Capture the cell that displays the provided text and extract its [x, y] central coordinate. 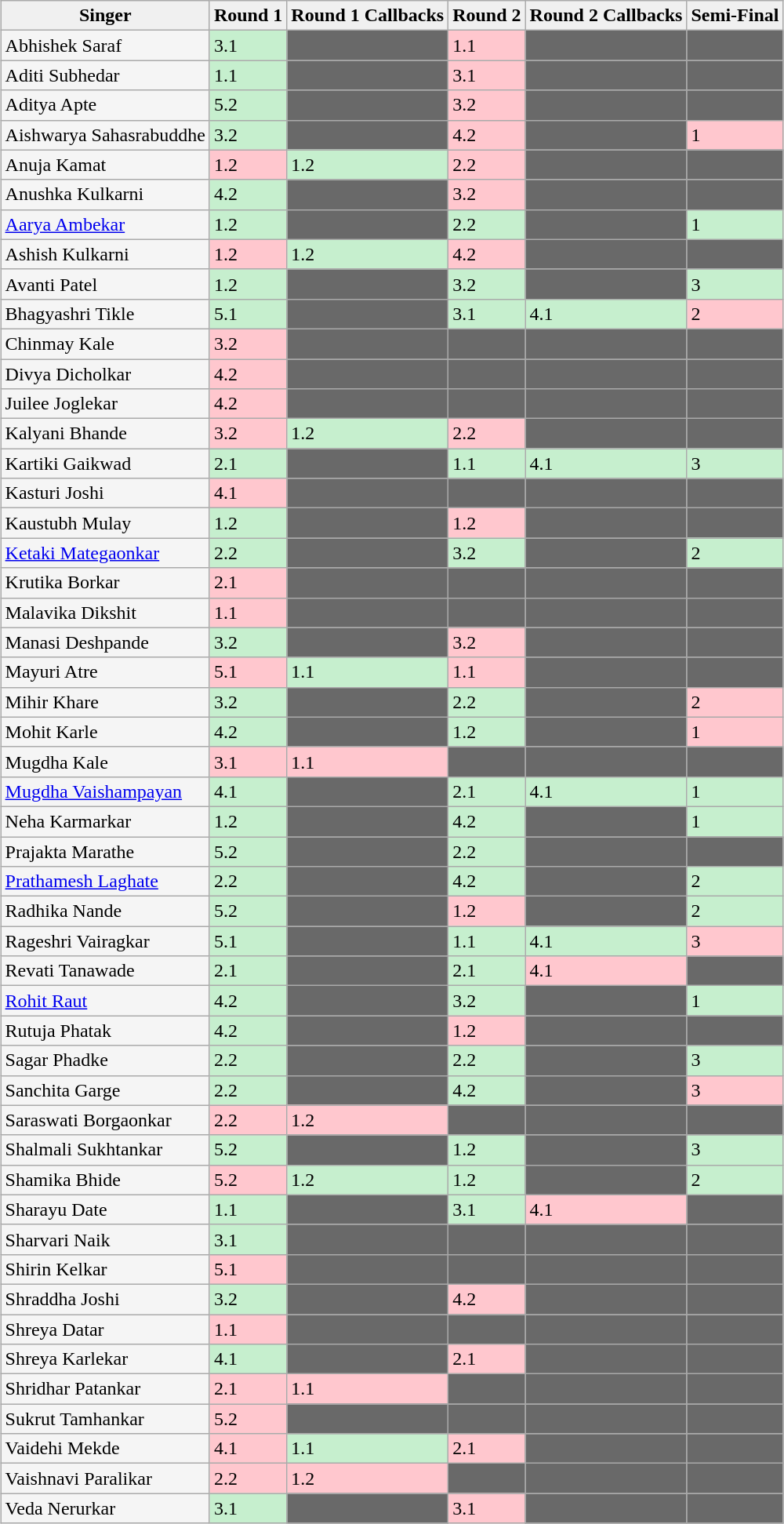
Mihir Khare [105, 702]
Prathamesh Laghate [105, 882]
Round 2 [487, 16]
Bhagyashri Tikle [105, 314]
Vaishnavi Paralikar [105, 1479]
Sukrut Tamhankar [105, 1419]
Saraswati Borgaonkar [105, 1120]
Kartiki Gaikwad [105, 464]
Anushka Kulkarni [105, 195]
Aarya Ambekar [105, 224]
Semi-Final [735, 16]
Malavika Dikshit [105, 613]
Mugdha Kale [105, 762]
Neha Karmarkar [105, 821]
Aditya Apte [105, 105]
Anuja Kamat [105, 165]
Round 1 [248, 16]
Vaidehi Mekde [105, 1449]
Revati Tanawade [105, 971]
Kaustubh Mulay [105, 523]
Round 2 Callbacks [606, 16]
Shraddha Joshi [105, 1299]
Rohit Raut [105, 1001]
Ashish Kulkarni [105, 254]
Sharayu Date [105, 1209]
Chinmay Kale [105, 344]
Rageshri Vairagkar [105, 941]
Round 1 Callbacks [368, 16]
Sanchita Garge [105, 1090]
Avanti Patel [105, 284]
Singer [105, 16]
Aditi Subhedar [105, 75]
Veda Nerurkar [105, 1508]
Mayuri Atre [105, 672]
Shreya Karlekar [105, 1359]
Sharvari Naik [105, 1239]
Kasturi Joshi [105, 493]
Kalyani Bhande [105, 434]
Prajakta Marathe [105, 851]
Rutuja Phatak [105, 1031]
Divya Dicholkar [105, 374]
Shamika Bhide [105, 1180]
Sagar Phadke [105, 1060]
Abhishek Saraf [105, 45]
Radhika Nande [105, 911]
Shirin Kelkar [105, 1269]
Krutika Borkar [105, 583]
Aishwarya Sahasrabuddhe [105, 135]
Shalmali Sukhtankar [105, 1150]
Shridhar Patankar [105, 1389]
Juilee Joglekar [105, 404]
Manasi Deshpande [105, 642]
Shreya Datar [105, 1329]
Mohit Karle [105, 732]
Mugdha Vaishampayan [105, 791]
Ketaki Mategaonkar [105, 553]
